Determine the (x, y) coordinate at the center of the cell enclosing the given text.  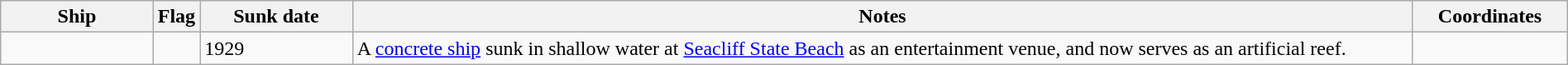
Sunk date (276, 17)
1929 (276, 48)
A concrete ship sunk in shallow water at Seacliff State Beach as an entertainment venue, and now serves as an artificial reef. (882, 48)
Coordinates (1490, 17)
Notes (882, 17)
Ship (77, 17)
Flag (176, 17)
